From the cell containing the given text, extract its center point as [x, y] coordinate. 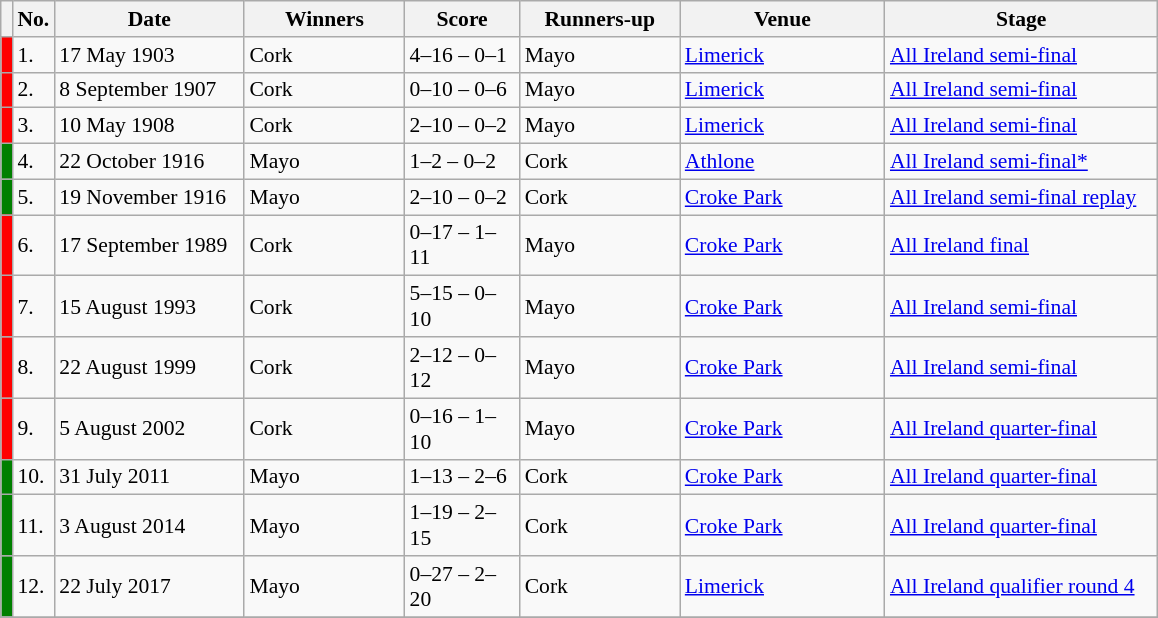
5–15 – 0–10 [462, 306]
Date [149, 19]
1. [33, 55]
19 November 1916 [149, 197]
17 May 1903 [149, 55]
0–17 – 1–11 [462, 246]
Score [462, 19]
4. [33, 162]
0–10 – 0–6 [462, 90]
All Ireland qualifier round 4 [1022, 586]
1–2 – 0–2 [462, 162]
4–16 – 0–1 [462, 55]
15 August 1993 [149, 306]
17 September 1989 [149, 246]
5. [33, 197]
7. [33, 306]
9. [33, 428]
5 August 2002 [149, 428]
31 July 2011 [149, 477]
10 May 1908 [149, 126]
10. [33, 477]
All Ireland semi-final replay [1022, 197]
No. [33, 19]
2–12 – 0–12 [462, 368]
0–16 – 1–10 [462, 428]
6. [33, 246]
22 October 1916 [149, 162]
Venue [782, 19]
All Ireland semi-final* [1022, 162]
22 July 2017 [149, 586]
0–27 – 2–20 [462, 586]
8 September 1907 [149, 90]
2. [33, 90]
12. [33, 586]
1–19 – 2–15 [462, 526]
1–13 – 2–6 [462, 477]
22 August 1999 [149, 368]
Runners-up [600, 19]
3. [33, 126]
All Ireland final [1022, 246]
Athlone [782, 162]
Stage [1022, 19]
11. [33, 526]
3 August 2014 [149, 526]
8. [33, 368]
Winners [324, 19]
